Pinpoint the cell where the given text exists, returning its (X, Y) midpoint coordinate. 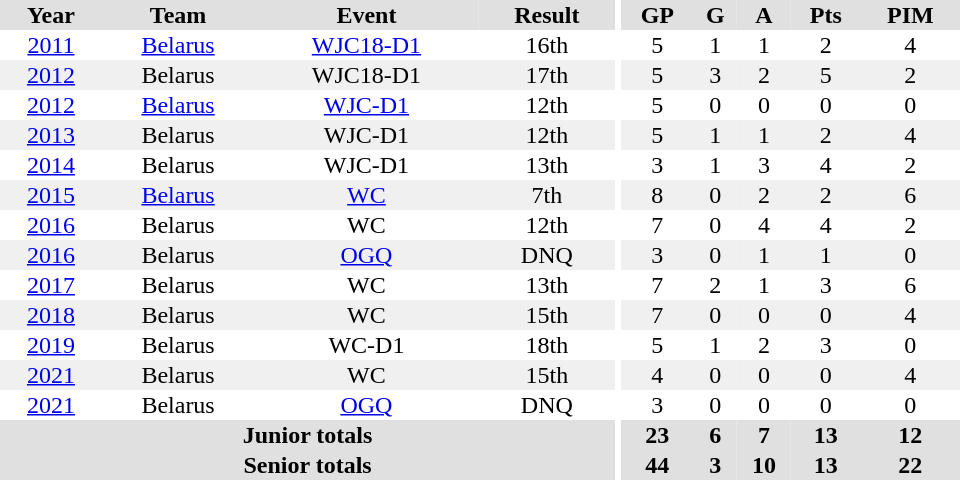
17th (547, 75)
2018 (51, 315)
2019 (51, 345)
PIM (910, 15)
2014 (51, 165)
GP (658, 15)
23 (658, 435)
44 (658, 465)
Team (178, 15)
WC-D1 (366, 345)
2011 (51, 45)
2017 (51, 285)
Event (366, 15)
16th (547, 45)
7th (547, 195)
10 (764, 465)
G (716, 15)
2013 (51, 135)
8 (658, 195)
A (764, 15)
2015 (51, 195)
Junior totals (308, 435)
Pts (826, 15)
Senior totals (308, 465)
12 (910, 435)
Result (547, 15)
18th (547, 345)
22 (910, 465)
Year (51, 15)
